Extract the (X, Y) coordinate from the center of the cell holding the provided text.  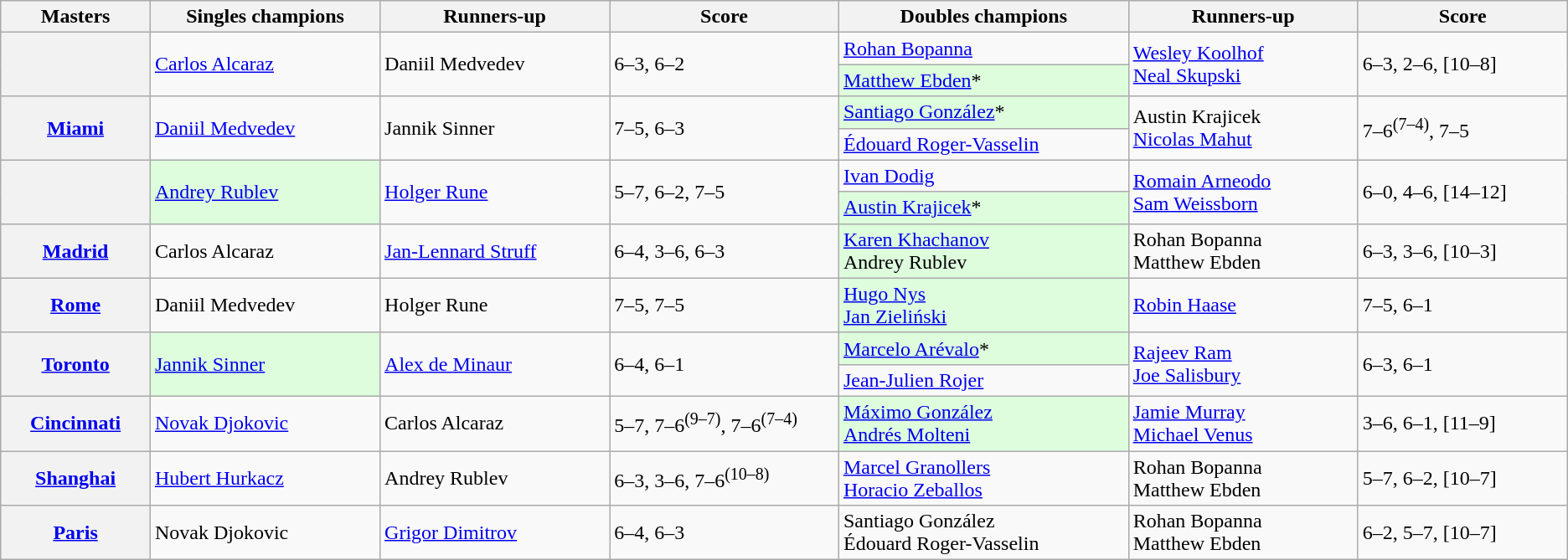
6–3, 2–6, [10–8] (1462, 64)
Karen Khachanov Andrey Rublev (983, 251)
7–5, 6–3 (725, 128)
Madrid (75, 251)
Doubles champions (983, 17)
Santiago González Édouard Roger-Vasselin (983, 532)
Shanghai (75, 477)
Hubert Hurkacz (265, 477)
Romain Arneodo Sam Weissborn (1243, 192)
Wesley Koolhof Neal Skupski (1243, 64)
Grigor Dimitrov (495, 532)
Robin Haase (1243, 305)
Santiago González* (983, 112)
Austin Krajicek Nicolas Mahut (1243, 128)
Alex de Minaur (495, 364)
Miami (75, 128)
7–5, 6–1 (1462, 305)
Ivan Dodig (983, 176)
7–6(7–4), 7–5 (1462, 128)
6–2, 5–7, [10–7] (1462, 532)
5–7, 7–6(9–7), 7–6(7–4) (725, 424)
6–4, 6–1 (725, 364)
Singles champions (265, 17)
Édouard Roger-Vasselin (983, 144)
Austin Krajicek* (983, 208)
6–3, 6–2 (725, 64)
6–3, 3–6, 7–6(10–8) (725, 477)
3–6, 6–1, [11–9] (1462, 424)
Rohan Bopanna (983, 49)
Toronto (75, 364)
5–7, 6–2, 7–5 (725, 192)
Máximo González Andrés Molteni (983, 424)
6–4, 6–3 (725, 532)
Jamie Murray Michael Venus (1243, 424)
Jean-Julien Rojer (983, 380)
5–7, 6–2, [10–7] (1462, 477)
Rajeev Ram Joe Salisbury (1243, 364)
6–3, 3–6, [10–3] (1462, 251)
Marcel Granollers Horacio Zeballos (983, 477)
Masters (75, 17)
Cincinnati (75, 424)
6–4, 3–6, 6–3 (725, 251)
Matthew Ebden* (983, 80)
Jan-Lennard Struff (495, 251)
Hugo Nys Jan Zieliński (983, 305)
7–5, 7–5 (725, 305)
Rome (75, 305)
Marcelo Arévalo* (983, 348)
6–3, 6–1 (1462, 364)
Paris (75, 532)
6–0, 4–6, [14–12] (1462, 192)
